From the cell containing the given text, extract its center point as [X, Y] coordinate. 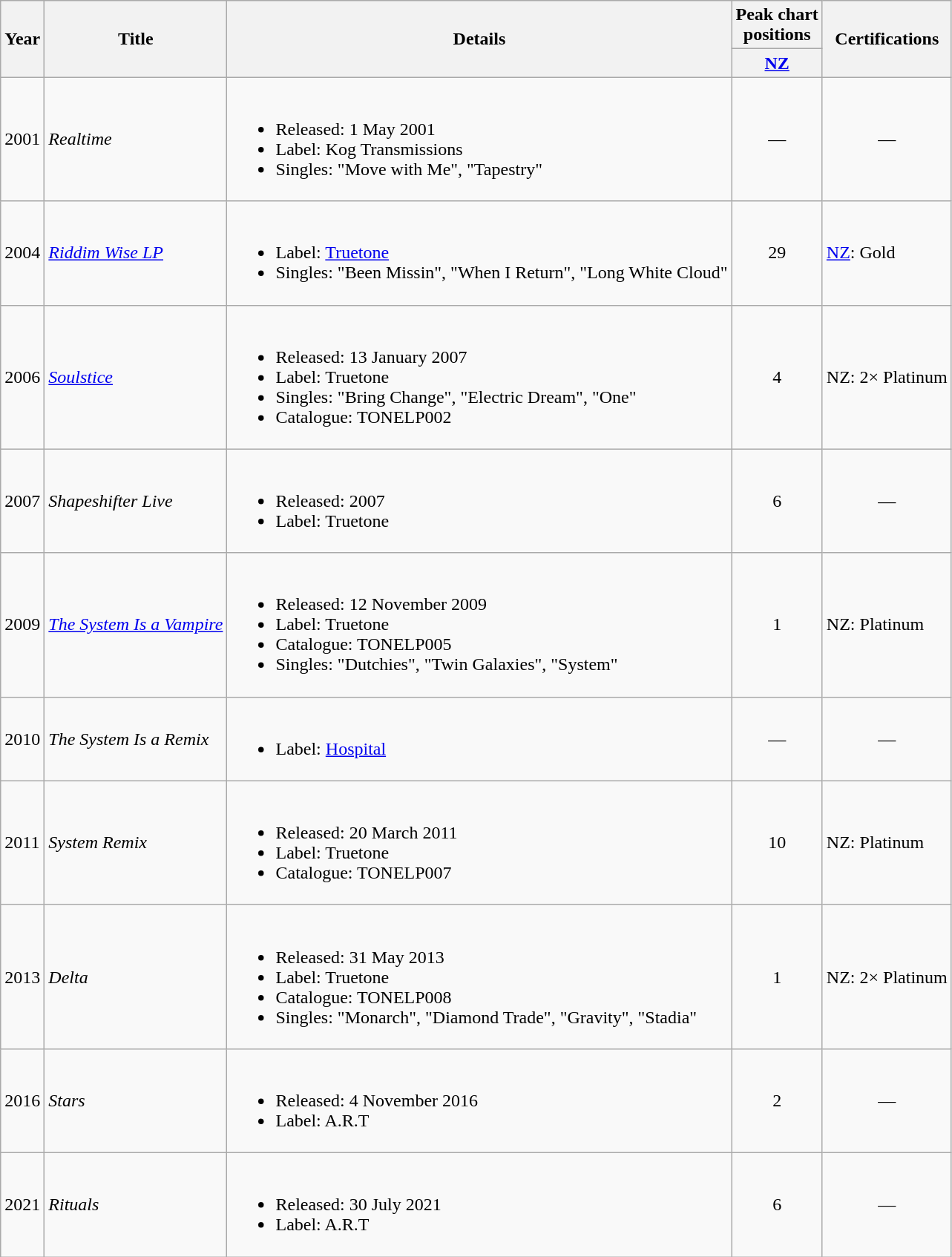
2010 [22, 739]
Released: 20 March 2011Label: TruetoneCatalogue: TONELP007 [479, 843]
Details [479, 39]
Released: 13 January 2007Label: TruetoneSingles: "Bring Change", "Electric Dream", "One"Catalogue: TONELP002 [479, 377]
Released: 4 November 2016Label: A.R.T [479, 1100]
Peak chartpositions [777, 25]
Delta [136, 977]
Certifications [887, 39]
Rituals [136, 1204]
Released: 12 November 2009Label: TruetoneCatalogue: TONELP005Singles: "Dutchies", "Twin Galaxies", "System" [479, 625]
2004 [22, 253]
Year [22, 39]
Released: 30 July 2021Label: A.R.T [479, 1204]
NZ [777, 63]
Stars [136, 1100]
10 [777, 843]
The System Is a Vampire [136, 625]
Label: TruetoneSingles: "Been Missin", "When I Return", "Long White Cloud" [479, 253]
Title [136, 39]
29 [777, 253]
NZ: Gold [887, 253]
2011 [22, 843]
The System Is a Remix [136, 739]
2021 [22, 1204]
2001 [22, 140]
Label: Hospital [479, 739]
Riddim Wise LP [136, 253]
Soulstice [136, 377]
2007 [22, 501]
2016 [22, 1100]
4 [777, 377]
Released: 2007Label: Truetone [479, 501]
System Remix [136, 843]
2006 [22, 377]
Released: 1 May 2001Label: Kog TransmissionsSingles: "Move with Me", "Tapestry" [479, 140]
2009 [22, 625]
2013 [22, 977]
Released: 31 May 2013Label: TruetoneCatalogue: TONELP008Singles: "Monarch", "Diamond Trade", "Gravity", "Stadia" [479, 977]
Shapeshifter Live [136, 501]
Realtime [136, 140]
2 [777, 1100]
